Locate the cell with the specified text and output its (x, y) center coordinate. 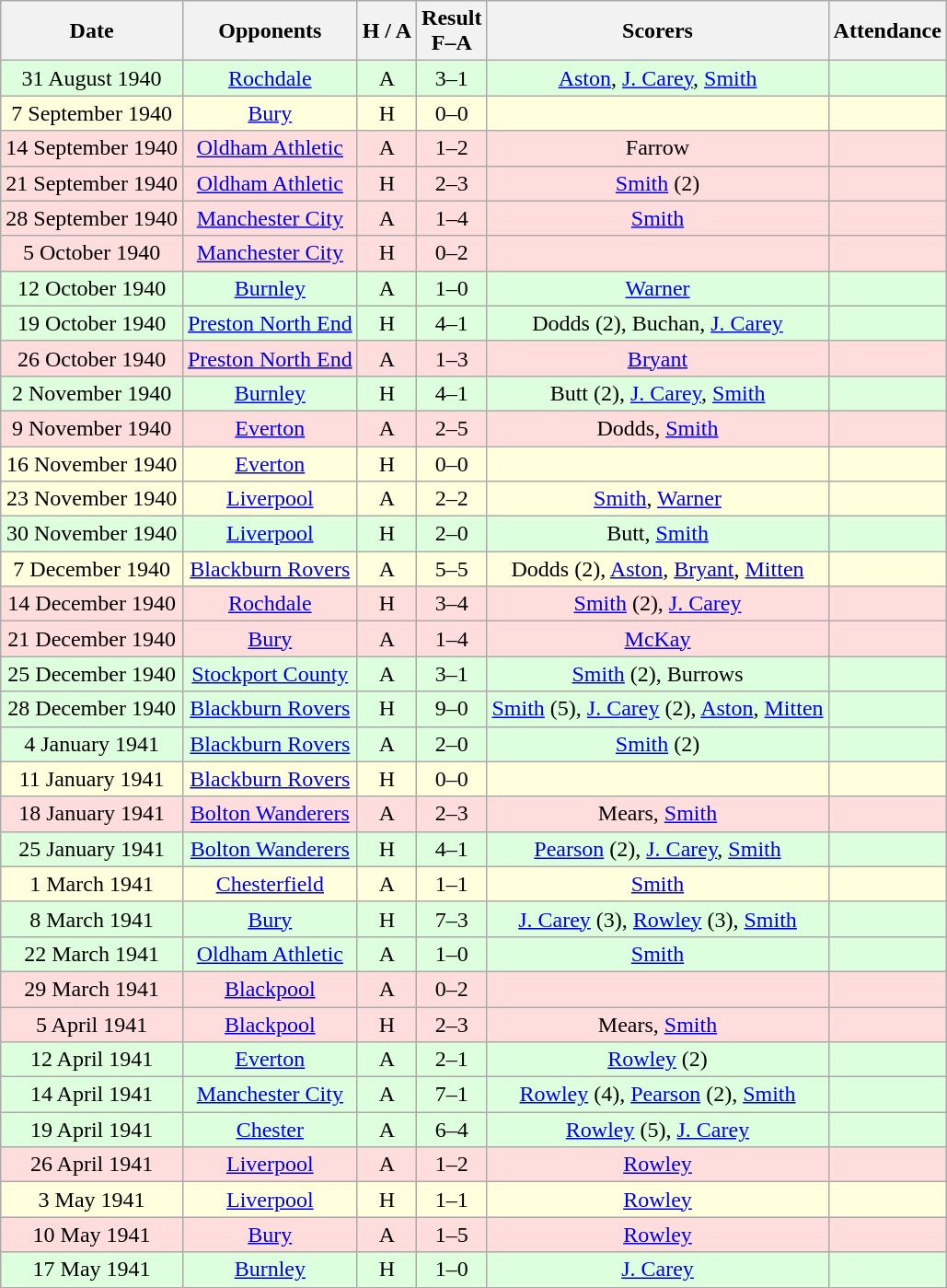
Pearson (2), J. Carey, Smith (657, 849)
Warner (657, 288)
Stockport County (270, 674)
5 April 1941 (92, 1025)
22 March 1941 (92, 954)
Dodds (2), Aston, Bryant, Mitten (657, 569)
19 October 1940 (92, 323)
H / A (387, 31)
3–4 (452, 604)
26 April 1941 (92, 1165)
19 April 1941 (92, 1130)
1–5 (452, 1235)
31 August 1940 (92, 78)
ResultF–A (452, 31)
8 March 1941 (92, 919)
Dodds (2), Buchan, J. Carey (657, 323)
11 January 1941 (92, 779)
10 May 1941 (92, 1235)
7 December 1940 (92, 569)
7 September 1940 (92, 113)
12 April 1941 (92, 1060)
Aston, J. Carey, Smith (657, 78)
Rowley (5), J. Carey (657, 1130)
25 December 1940 (92, 674)
4 January 1941 (92, 744)
14 April 1941 (92, 1095)
3 May 1941 (92, 1200)
7–1 (452, 1095)
2 November 1940 (92, 393)
Dodds, Smith (657, 428)
21 December 1940 (92, 639)
McKay (657, 639)
30 November 1940 (92, 534)
14 December 1940 (92, 604)
Attendance (887, 31)
J. Carey (3), Rowley (3), Smith (657, 919)
Rowley (4), Pearson (2), Smith (657, 1095)
9–0 (452, 709)
18 January 1941 (92, 814)
Smith (2), J. Carey (657, 604)
7–3 (452, 919)
5 October 1940 (92, 253)
28 September 1940 (92, 218)
Chester (270, 1130)
1 March 1941 (92, 884)
29 March 1941 (92, 989)
2–1 (452, 1060)
J. Carey (657, 1270)
28 December 1940 (92, 709)
Rowley (2) (657, 1060)
Smith (5), J. Carey (2), Aston, Mitten (657, 709)
Smith (2), Burrows (657, 674)
9 November 1940 (92, 428)
21 September 1940 (92, 183)
Chesterfield (270, 884)
14 September 1940 (92, 148)
5–5 (452, 569)
23 November 1940 (92, 499)
Butt, Smith (657, 534)
25 January 1941 (92, 849)
Smith, Warner (657, 499)
Scorers (657, 31)
6–4 (452, 1130)
Butt (2), J. Carey, Smith (657, 393)
Farrow (657, 148)
Bryant (657, 358)
2–2 (452, 499)
1–3 (452, 358)
17 May 1941 (92, 1270)
16 November 1940 (92, 463)
12 October 1940 (92, 288)
26 October 1940 (92, 358)
Date (92, 31)
Opponents (270, 31)
2–5 (452, 428)
